Pinpoint the cell where the given text exists, returning its [x, y] midpoint coordinate. 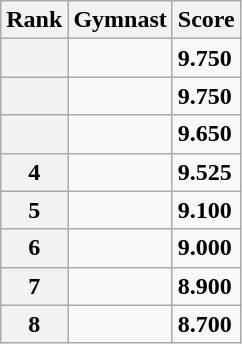
5 [34, 210]
9.100 [206, 210]
6 [34, 248]
9.525 [206, 172]
Rank [34, 20]
9.650 [206, 134]
8.700 [206, 324]
8.900 [206, 286]
Gymnast [120, 20]
9.000 [206, 248]
Score [206, 20]
4 [34, 172]
8 [34, 324]
7 [34, 286]
